Determine the [X, Y] coordinate at the center of the cell enclosing the given text.  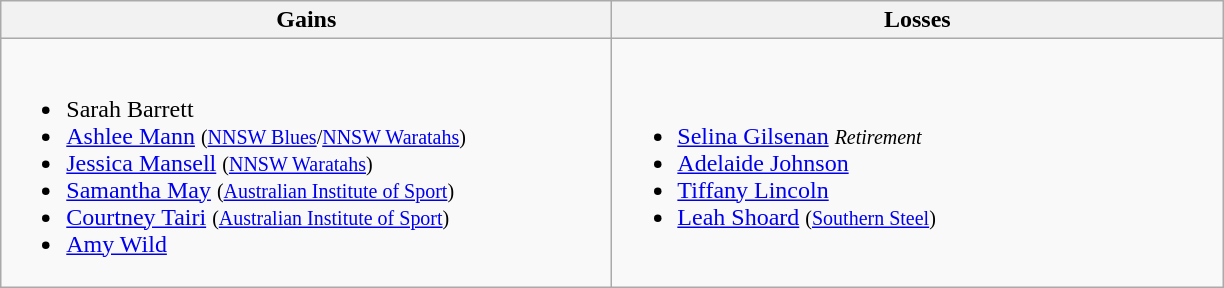
Selina Gilsenan RetirementAdelaide JohnsonTiffany LincolnLeah Shoard (Southern Steel) [918, 163]
Gains [306, 20]
Losses [918, 20]
